Extract the [X, Y] coordinate from the center of the cell holding the provided text.  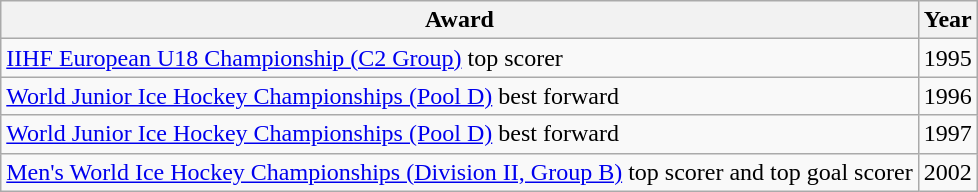
Year [948, 20]
Award [460, 20]
1995 [948, 58]
IIHF European U18 Championship (C2 Group) top scorer [460, 58]
1996 [948, 96]
1997 [948, 134]
Men's World Ice Hockey Championships (Division II, Group B) top scorer and top goal scorer [460, 172]
2002 [948, 172]
